Detect which cell encompasses the target text, then output its [x, y] center coordinate. 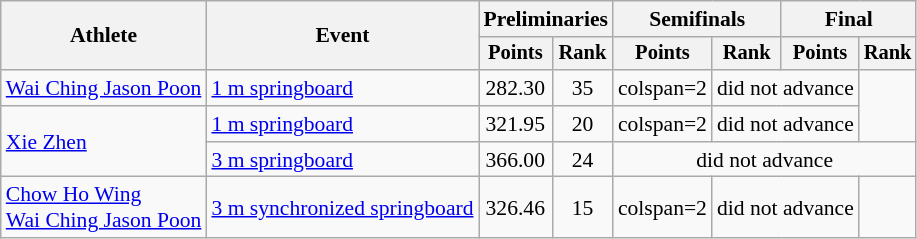
35 [582, 88]
326.46 [516, 208]
20 [582, 124]
282.30 [516, 88]
Final [848, 19]
Wai Ching Jason Poon [104, 88]
Athlete [104, 36]
15 [582, 208]
366.00 [516, 160]
Preliminaries [546, 19]
3 m synchronized springboard [342, 208]
Xie Zhen [104, 142]
Semifinals [697, 19]
Chow Ho WingWai Ching Jason Poon [104, 208]
24 [582, 160]
3 m springboard [342, 160]
321.95 [516, 124]
Event [342, 36]
